Capture the cell that displays the provided text and extract its [X, Y] central coordinate. 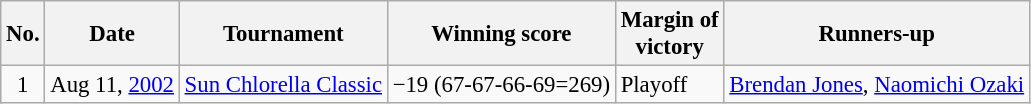
Brendan Jones, Naomichi Ozaki [876, 85]
Sun Chlorella Classic [283, 85]
Aug 11, 2002 [112, 85]
Winning score [501, 34]
Margin ofvictory [670, 34]
Tournament [283, 34]
Date [112, 34]
Playoff [670, 85]
−19 (67-67-66-69=269) [501, 85]
No. [23, 34]
1 [23, 85]
Runners-up [876, 34]
